Locate the cell with the specified text and output its (X, Y) center coordinate. 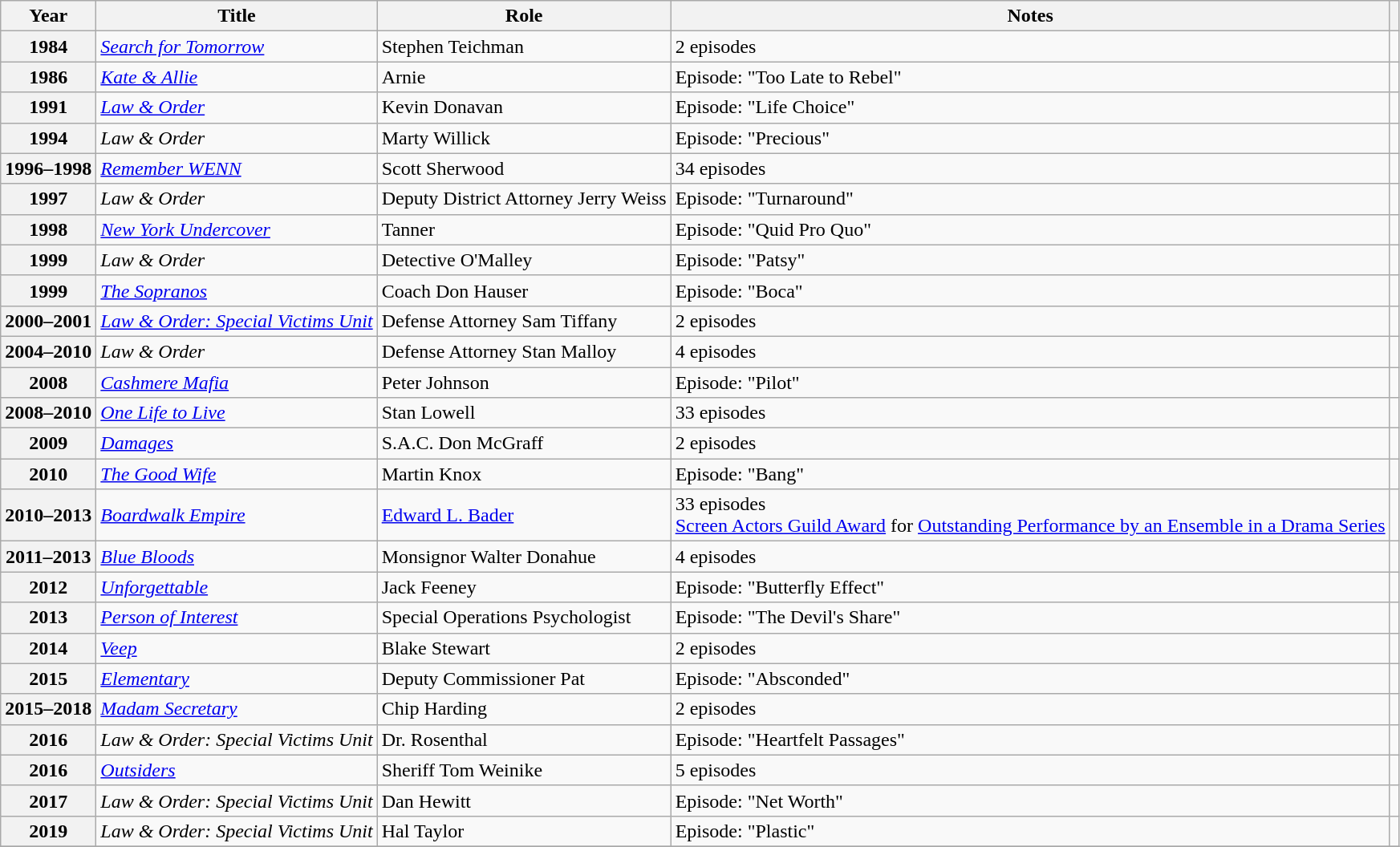
Monsignor Walter Donahue (524, 557)
Episode: "Quid Pro Quo" (1030, 229)
Unforgettable (237, 587)
Edward L. Bader (524, 515)
Special Operations Psychologist (524, 618)
Scott Sherwood (524, 168)
Episode: "Heartfelt Passages" (1030, 740)
1986 (48, 77)
New York Undercover (237, 229)
Episode: "Life Choice" (1030, 107)
Notes (1030, 16)
2010–2013 (48, 515)
2008–2010 (48, 413)
Episode: "Pilot" (1030, 383)
Martin Knox (524, 474)
Episode: "Boca" (1030, 290)
The Good Wife (237, 474)
2004–2010 (48, 351)
Episode: "Butterfly Effect" (1030, 587)
2009 (48, 444)
S.A.C. Don McGraff (524, 444)
Dr. Rosenthal (524, 740)
Stan Lowell (524, 413)
Veep (237, 648)
Peter Johnson (524, 383)
Dan Hewitt (524, 800)
One Life to Live (237, 413)
Arnie (524, 77)
2019 (48, 831)
Episode: "Bang" (1030, 474)
Deputy Commissioner Pat (524, 679)
2000–2001 (48, 321)
Boardwalk Empire (237, 515)
Episode: "Precious" (1030, 138)
1994 (48, 138)
Defense Attorney Stan Malloy (524, 351)
Coach Don Hauser (524, 290)
Hal Taylor (524, 831)
1991 (48, 107)
Kevin Donavan (524, 107)
Year (48, 16)
The Sopranos (237, 290)
Title (237, 16)
Outsiders (237, 770)
Blake Stewart (524, 648)
1997 (48, 199)
Sheriff Tom Weinike (524, 770)
Episode: "Absconded" (1030, 679)
2010 (48, 474)
33 episodesScreen Actors Guild Award for Outstanding Performance by an Ensemble in a Drama Series (1030, 515)
Detective O'Malley (524, 260)
5 episodes (1030, 770)
Damages (237, 444)
Person of Interest (237, 618)
Role (524, 16)
Search for Tomorrow (237, 47)
2011–2013 (48, 557)
34 episodes (1030, 168)
2015 (48, 679)
2012 (48, 587)
2013 (48, 618)
Marty Willick (524, 138)
Stephen Teichman (524, 47)
1996–1998 (48, 168)
Episode: "The Devil's Share" (1030, 618)
Episode: "Plastic" (1030, 831)
Episode: "Turnaround" (1030, 199)
Blue Bloods (237, 557)
Episode: "Net Worth" (1030, 800)
Kate & Allie (237, 77)
Cashmere Mafia (237, 383)
Chip Harding (524, 709)
Madam Secretary (237, 709)
Elementary (237, 679)
33 episodes (1030, 413)
Remember WENN (237, 168)
2015–2018 (48, 709)
Defense Attorney Sam Tiffany (524, 321)
1984 (48, 47)
Jack Feeney (524, 587)
Tanner (524, 229)
Episode: "Too Late to Rebel" (1030, 77)
2017 (48, 800)
2014 (48, 648)
1998 (48, 229)
Episode: "Patsy" (1030, 260)
Deputy District Attorney Jerry Weiss (524, 199)
2008 (48, 383)
